Output the [x, y] coordinate of the center of the cell containing the given text.  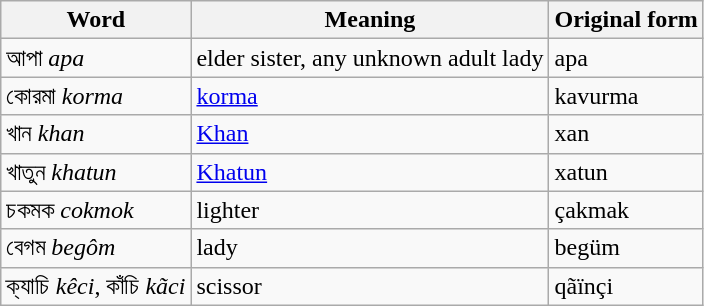
korma [370, 96]
elder sister, any unknown adult lady [370, 58]
scissor [370, 286]
Meaning [370, 20]
Original form [626, 20]
Khatun [370, 172]
খাতুন khatun [96, 172]
ক্যাচি kêci, কাঁচি kãci [96, 286]
বেগম begôm [96, 248]
kavurma [626, 96]
খান khan [96, 134]
চকমক cokmok [96, 210]
begüm [626, 248]
lighter [370, 210]
qãïnçi [626, 286]
xatun [626, 172]
xan [626, 134]
আপা apa [96, 58]
lady [370, 248]
Word [96, 20]
Khan [370, 134]
apa [626, 58]
çakmak [626, 210]
কোরমা korma [96, 96]
